Return (X, Y) of the center of cell containing provided text 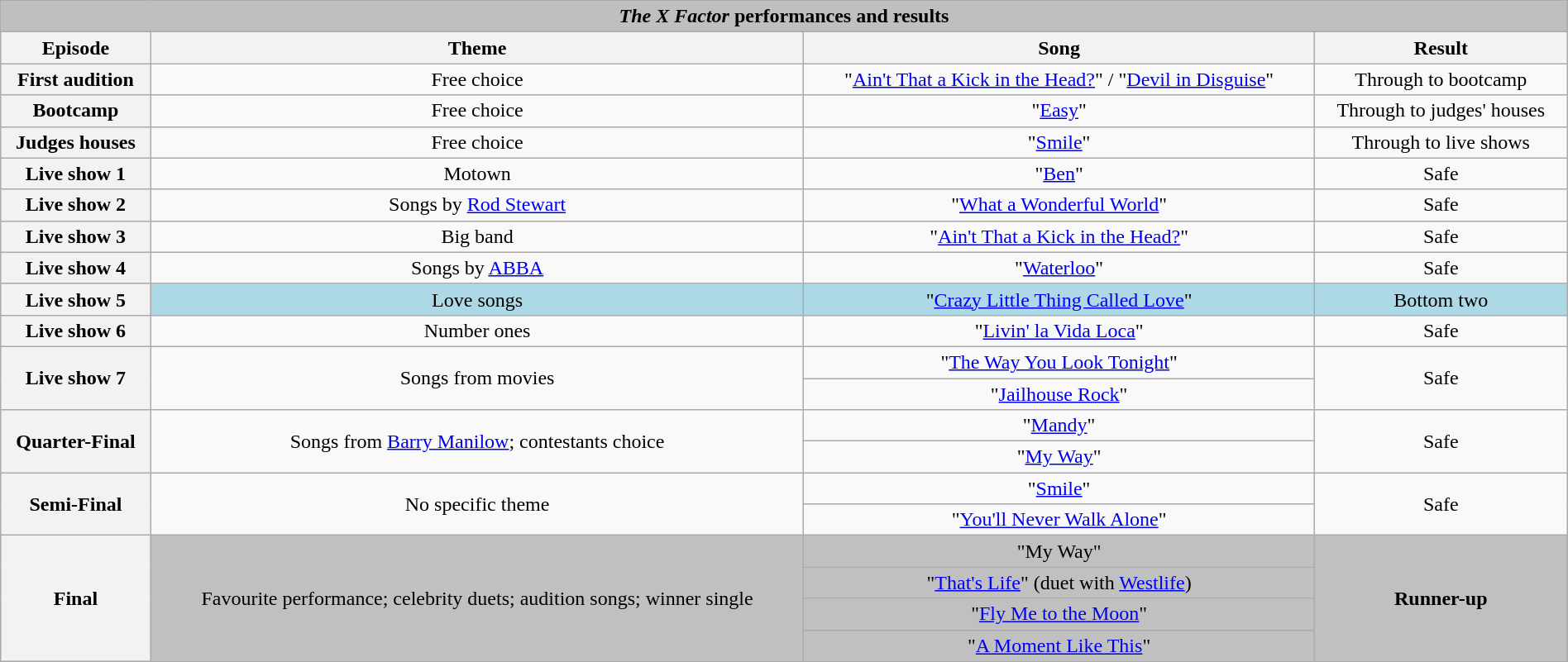
Episode (76, 48)
Songs from movies (477, 378)
No specific theme (477, 504)
"You'll Never Walk Alone" (1059, 520)
Big band (477, 236)
Through to judges' houses (1441, 111)
"The Way You Look Tonight" (1059, 362)
Live show 6 (76, 331)
Song (1059, 48)
"Waterloo" (1059, 268)
Songs from Barry Manilow; contestants choice (477, 441)
"Jailhouse Rock" (1059, 394)
Quarter-Final (76, 441)
Live show 1 (76, 174)
Live show 5 (76, 299)
Bottom two (1441, 299)
"Ain't That a Kick in the Head?" / "Devil in Disguise" (1059, 79)
Number ones (477, 331)
Judges houses (76, 142)
"That's Life" (duet with Westlife) (1059, 583)
"Fly Me to the Moon" (1059, 614)
Live show 3 (76, 236)
Love songs (477, 299)
First audition (76, 79)
Through to live shows (1441, 142)
Favourite performance; celebrity duets; audition songs; winner single (477, 598)
Live show 2 (76, 205)
"Livin' la Vida Loca" (1059, 331)
Final (76, 598)
Live show 7 (76, 378)
Result (1441, 48)
"Ain't That a Kick in the Head?" (1059, 236)
"Mandy" (1059, 426)
"What a Wonderful World" (1059, 205)
"A Moment Like This" (1059, 645)
Motown (477, 174)
Theme (477, 48)
Bootcamp (76, 111)
"Ben" (1059, 174)
Runner-up (1441, 598)
Through to bootcamp (1441, 79)
"Easy" (1059, 111)
Songs by Rod Stewart (477, 205)
Semi-Final (76, 504)
"Crazy Little Thing Called Love" (1059, 299)
Songs by ABBA (477, 268)
Live show 4 (76, 268)
The X Factor performances and results (784, 17)
